Search for the cell housing the specified text and yield its [X, Y] center coordinate. 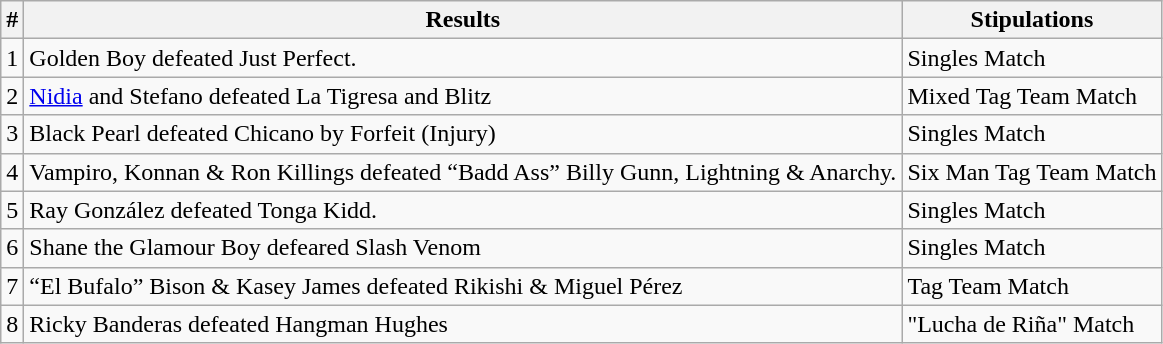
Ricky Banderas defeated Hangman Hughes [463, 324]
2 [12, 96]
Tag Team Match [1032, 286]
Shane the Glamour Boy defeared Slash Venom [463, 248]
"Lucha de Riña" Match [1032, 324]
4 [12, 172]
Black Pearl defeated Chicano by Forfeit (Injury) [463, 134]
5 [12, 210]
# [12, 20]
Six Man Tag Team Match [1032, 172]
8 [12, 324]
1 [12, 58]
Mixed Tag Team Match [1032, 96]
3 [12, 134]
Stipulations [1032, 20]
Results [463, 20]
6 [12, 248]
Golden Boy defeated Just Perfect. [463, 58]
7 [12, 286]
Nidia and Stefano defeated La Tigresa and Blitz [463, 96]
Vampiro, Konnan & Ron Killings defeated “Badd Ass” Billy Gunn, Lightning & Anarchy. [463, 172]
Ray González defeated Tonga Kidd. [463, 210]
“El Bufalo” Bison & Kasey James defeated Rikishi & Miguel Pérez [463, 286]
